Locate the cell with the specified text and output its [x, y] center coordinate. 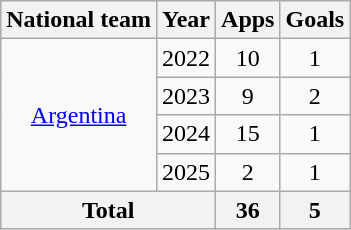
Goals [315, 20]
10 [248, 58]
Apps [248, 20]
2023 [186, 96]
2025 [186, 172]
National team [79, 20]
9 [248, 96]
Total [108, 210]
36 [248, 210]
2022 [186, 58]
2024 [186, 134]
5 [315, 210]
Argentina [79, 115]
15 [248, 134]
Year [186, 20]
